From the cell containing the given text, extract its center point as (X, Y) coordinate. 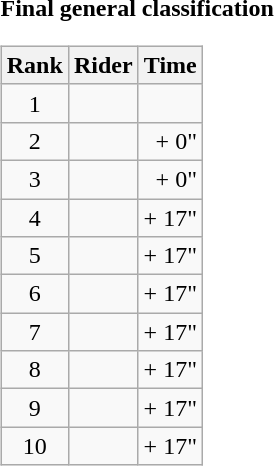
4 (34, 217)
6 (34, 294)
Time (170, 65)
9 (34, 408)
10 (34, 446)
Rank (34, 65)
3 (34, 179)
8 (34, 370)
Rider (103, 65)
5 (34, 256)
2 (34, 141)
1 (34, 103)
7 (34, 332)
